Return the [X, Y] coordinate for the center point of the cell that contains the specified text.  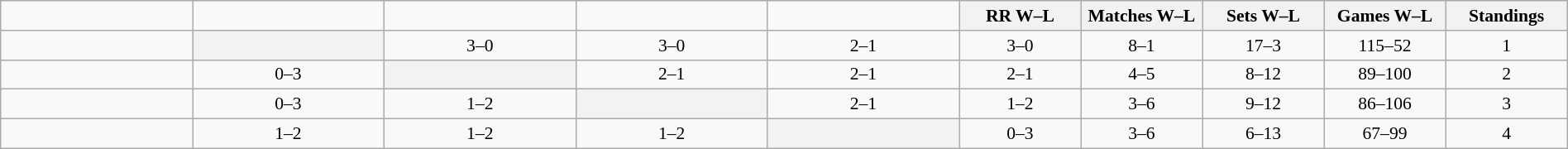
1 [1507, 46]
RR W–L [1021, 16]
2 [1507, 74]
Standings [1507, 16]
6–13 [1264, 134]
Games W–L [1384, 16]
4 [1507, 134]
115–52 [1384, 46]
89–100 [1384, 74]
3 [1507, 104]
9–12 [1264, 104]
4–5 [1141, 74]
Matches W–L [1141, 16]
86–106 [1384, 104]
8–1 [1141, 46]
Sets W–L [1264, 16]
17–3 [1264, 46]
8–12 [1264, 74]
67–99 [1384, 134]
